Extract the [x, y] coordinate from the center of the cell holding the provided text.  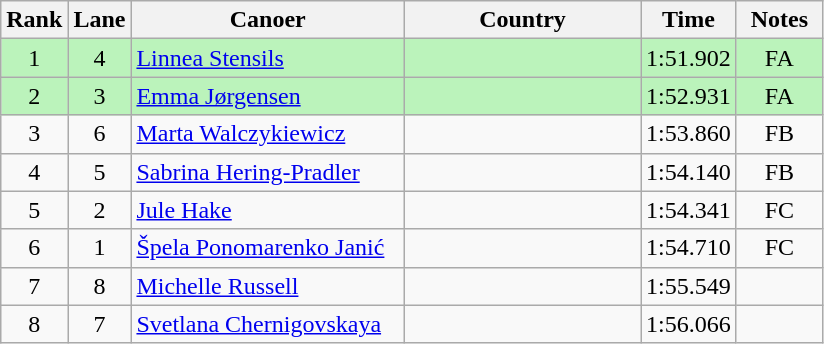
Sabrina Hering-Pradler [268, 172]
Michelle Russell [268, 286]
Svetlana Chernigovskaya [268, 324]
Marta Walczykiewicz [268, 134]
1:52.931 [689, 96]
1:54.140 [689, 172]
Notes [779, 20]
1:55.549 [689, 286]
1:54.710 [689, 248]
Linnea Stensils [268, 58]
Country [522, 20]
Lane [100, 20]
Time [689, 20]
Jule Hake [268, 210]
Emma Jørgensen [268, 96]
Canoer [268, 20]
Špela Ponomarenko Janić [268, 248]
1:53.860 [689, 134]
1:54.341 [689, 210]
1:56.066 [689, 324]
Rank [34, 20]
1:51.902 [689, 58]
